Detect which cell encompasses the target text, then output its [x, y] center coordinate. 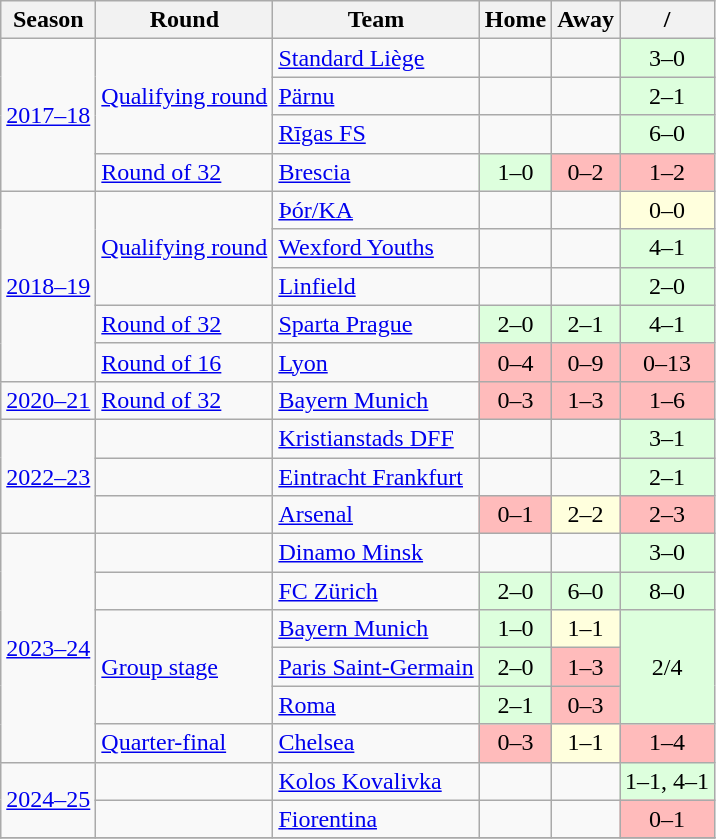
0–2 [586, 172]
2023–24 [48, 648]
Roma [376, 705]
2024–25 [48, 800]
Lyon [376, 362]
/ [668, 20]
Chelsea [376, 743]
8–0 [668, 591]
0–4 [515, 362]
2022–23 [48, 476]
1–1, 4–1 [668, 781]
Dinamo Minsk [376, 553]
0–13 [668, 362]
2020–21 [48, 400]
0–9 [586, 362]
2018–19 [48, 286]
2–2 [586, 515]
Team [376, 20]
Round of 16 [184, 362]
0–0 [668, 210]
Group stage [184, 667]
2/4 [668, 667]
Standard Liège [376, 58]
Season [48, 20]
2017–18 [48, 115]
Kolos Kovalivka [376, 781]
FC Zürich [376, 591]
Home [515, 20]
Arsenal [376, 515]
Þór/KA [376, 210]
1–6 [668, 400]
Sparta Prague [376, 324]
Kristianstads DFF [376, 438]
Linfield [376, 286]
3–1 [668, 438]
1–2 [668, 172]
Paris Saint-Germain [376, 667]
Quarter-final [184, 743]
Eintracht Frankfurt [376, 477]
1–4 [668, 743]
Round [184, 20]
2–3 [668, 515]
Away [586, 20]
Wexford Youths [376, 248]
Brescia [376, 172]
Fiorentina [376, 819]
Pärnu [376, 96]
Rīgas FS [376, 134]
